Output the (X, Y) coordinate of the center of the cell containing the given text.  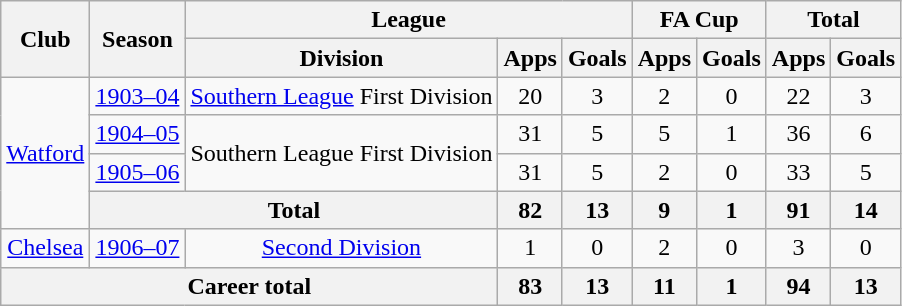
Club (46, 39)
94 (798, 286)
22 (798, 96)
1903–04 (138, 96)
6 (866, 134)
91 (798, 210)
1904–05 (138, 134)
Chelsea (46, 248)
82 (530, 210)
Division (342, 58)
1905–06 (138, 172)
1906–07 (138, 248)
FA Cup (699, 20)
Second Division (342, 248)
League (408, 20)
14 (866, 210)
9 (664, 210)
36 (798, 134)
33 (798, 172)
Career total (250, 286)
Season (138, 39)
Watford (46, 153)
83 (530, 286)
20 (530, 96)
11 (664, 286)
